Find where the given text appears and provide that cell's center as [X, Y] coordinate. 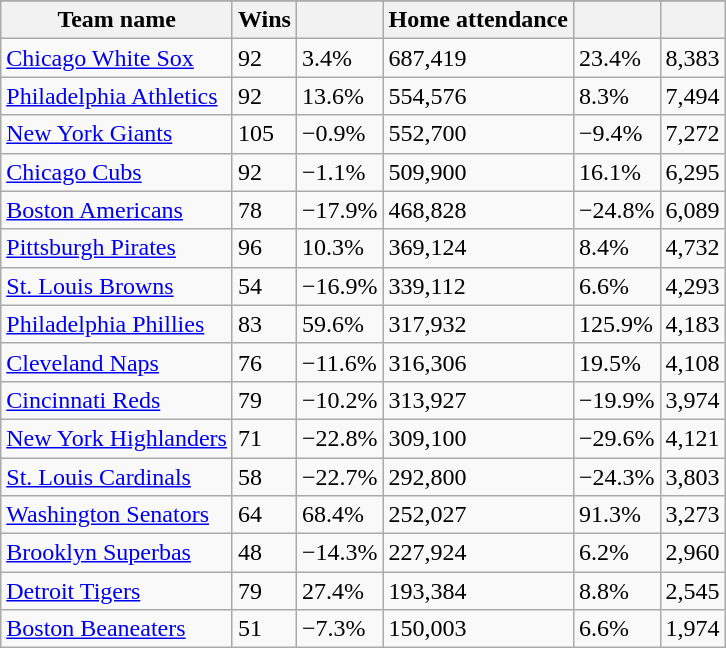
Wins [264, 20]
3.4% [340, 58]
339,112 [478, 286]
252,027 [478, 515]
313,927 [478, 400]
1,974 [692, 629]
4,121 [692, 438]
−22.8% [340, 438]
227,924 [478, 553]
Cincinnati Reds [117, 400]
6.2% [616, 553]
552,700 [478, 134]
16.1% [616, 172]
68.4% [340, 515]
54 [264, 286]
316,306 [478, 362]
150,003 [478, 629]
Detroit Tigers [117, 591]
554,576 [478, 96]
New York Giants [117, 134]
Philadelphia Phillies [117, 324]
Boston Americans [117, 210]
51 [264, 629]
Philadelphia Athletics [117, 96]
58 [264, 477]
−24.3% [616, 477]
23.4% [616, 58]
468,828 [478, 210]
7,494 [692, 96]
309,100 [478, 438]
76 [264, 362]
New York Highlanders [117, 438]
7,272 [692, 134]
8.8% [616, 591]
Cleveland Naps [117, 362]
−22.7% [340, 477]
83 [264, 324]
4,293 [692, 286]
Team name [117, 20]
St. Louis Cardinals [117, 477]
8,383 [692, 58]
−16.9% [340, 286]
19.5% [616, 362]
Chicago Cubs [117, 172]
125.9% [616, 324]
−19.9% [616, 400]
71 [264, 438]
687,419 [478, 58]
Washington Senators [117, 515]
−29.6% [616, 438]
Chicago White Sox [117, 58]
91.3% [616, 515]
369,124 [478, 248]
64 [264, 515]
−1.1% [340, 172]
3,273 [692, 515]
59.6% [340, 324]
13.6% [340, 96]
Home attendance [478, 20]
10.3% [340, 248]
−11.6% [340, 362]
−7.3% [340, 629]
27.4% [340, 591]
48 [264, 553]
2,960 [692, 553]
105 [264, 134]
Boston Beaneaters [117, 629]
8.3% [616, 96]
−24.8% [616, 210]
−0.9% [340, 134]
3,974 [692, 400]
−14.3% [340, 553]
509,900 [478, 172]
4,108 [692, 362]
78 [264, 210]
2,545 [692, 591]
4,183 [692, 324]
−9.4% [616, 134]
3,803 [692, 477]
292,800 [478, 477]
4,732 [692, 248]
6,089 [692, 210]
Brooklyn Superbas [117, 553]
−10.2% [340, 400]
8.4% [616, 248]
96 [264, 248]
Pittsburgh Pirates [117, 248]
−17.9% [340, 210]
6,295 [692, 172]
193,384 [478, 591]
St. Louis Browns [117, 286]
317,932 [478, 324]
